Pinpoint the cell where the given text exists, returning its [X, Y] midpoint coordinate. 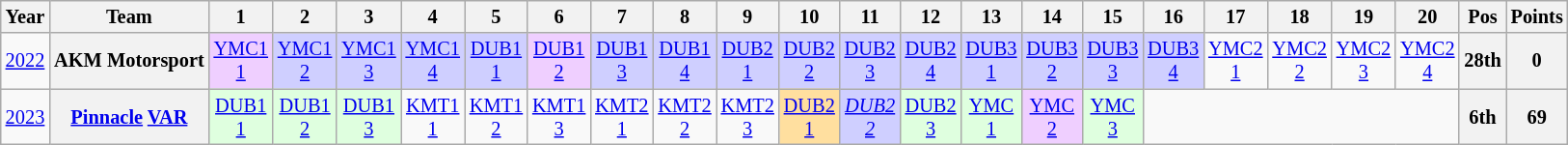
KMT11 [433, 117]
DUB31 [991, 61]
AKM Motorsport [129, 61]
0 [1537, 61]
14 [1051, 16]
1 [241, 16]
DUB33 [1113, 61]
8 [685, 16]
KMT13 [559, 117]
YMC1 [991, 117]
YMC14 [433, 61]
Pos [1482, 16]
DUB32 [1051, 61]
YMC13 [368, 61]
2 [305, 16]
20 [1427, 16]
28th [1482, 61]
YMC21 [1235, 61]
13 [991, 16]
YMC3 [1113, 117]
2023 [25, 117]
YMC23 [1364, 61]
16 [1173, 16]
DUB14 [685, 61]
19 [1364, 16]
KMT23 [748, 117]
7 [621, 16]
17 [1235, 16]
4 [433, 16]
15 [1113, 16]
YMC2 [1051, 117]
Pinnacle VAR [129, 117]
2022 [25, 61]
6th [1482, 117]
69 [1537, 117]
12 [932, 16]
KMT21 [621, 117]
YMC22 [1299, 61]
KMT22 [685, 117]
3 [368, 16]
18 [1299, 16]
DUB34 [1173, 61]
5 [496, 16]
YMC11 [241, 61]
11 [870, 16]
DUB24 [932, 61]
KMT12 [496, 117]
Points [1537, 16]
YMC24 [1427, 61]
YMC12 [305, 61]
10 [810, 16]
9 [748, 16]
Team [129, 16]
6 [559, 16]
Year [25, 16]
